Provide the [X, Y] coordinate of the cell's center where the given text is located.  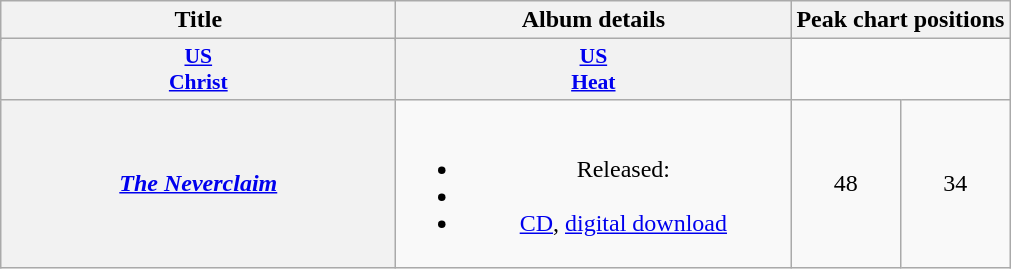
34 [955, 184]
Album details [594, 20]
The Neverclaim [198, 184]
USHeat [594, 70]
Title [198, 20]
48 [846, 184]
USChrist [198, 70]
Released: CD, digital download [594, 184]
Peak chart positions [900, 20]
